Extract the [X, Y] coordinate from the center of the cell holding the provided text.  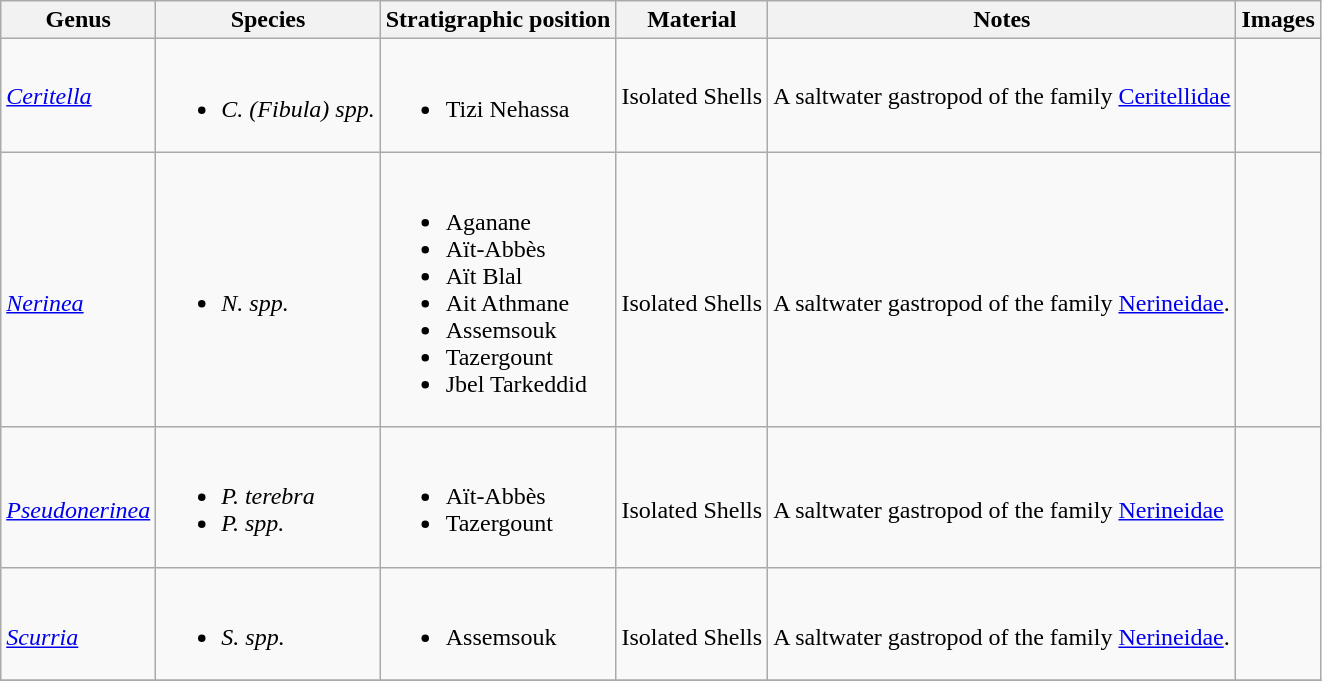
S. spp. [268, 624]
C. (Fibula) spp. [268, 96]
Images [1278, 20]
A saltwater gastropod of the family Nerineidae [1002, 497]
Genus [78, 20]
A saltwater gastropod of the family Ceritellidae [1002, 96]
Aït-AbbèsTazergount [498, 497]
Material [692, 20]
Tizi Nehassa [498, 96]
Species [268, 20]
P. terebraP. spp. [268, 497]
Scurria [78, 624]
AgananeAït-AbbèsAït BlalAit AthmaneAssemsoukTazergountJbel Tarkeddid [498, 290]
Pseudonerinea [78, 497]
Ceritella [78, 96]
Notes [1002, 20]
N. spp. [268, 290]
Stratigraphic position [498, 20]
Nerinea [78, 290]
Assemsouk [498, 624]
